Output the (x, y) coordinate of the center of the cell containing the given text.  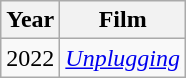
Film (123, 20)
Unplugging (123, 58)
Year (30, 20)
2022 (30, 58)
